Search for the cell housing the specified text and yield its (X, Y) center coordinate. 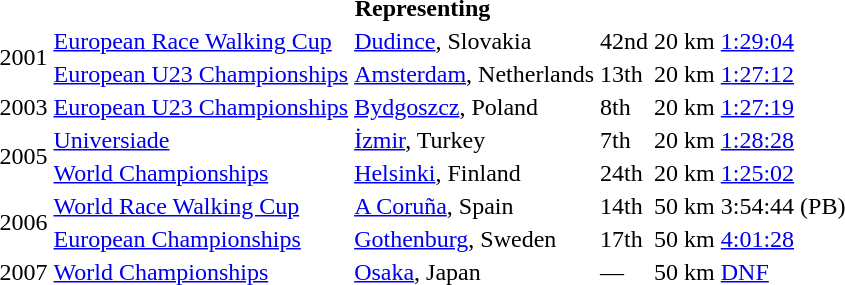
7th (624, 140)
European Race Walking Cup (201, 41)
Universiade (201, 140)
Amsterdam, Netherlands (474, 74)
World Championships (201, 173)
42nd (624, 41)
A Coruña, Spain (474, 206)
8th (624, 107)
European Championships (201, 239)
24th (624, 173)
World Race Walking Cup (201, 206)
Gothenburg, Sweden (474, 239)
Bydgoszcz, Poland (474, 107)
13th (624, 74)
14th (624, 206)
17th (624, 239)
Dudince, Slovakia (474, 41)
İzmir, Turkey (474, 140)
Helsinki, Finland (474, 173)
